Locate the cell with the specified text and output its (x, y) center coordinate. 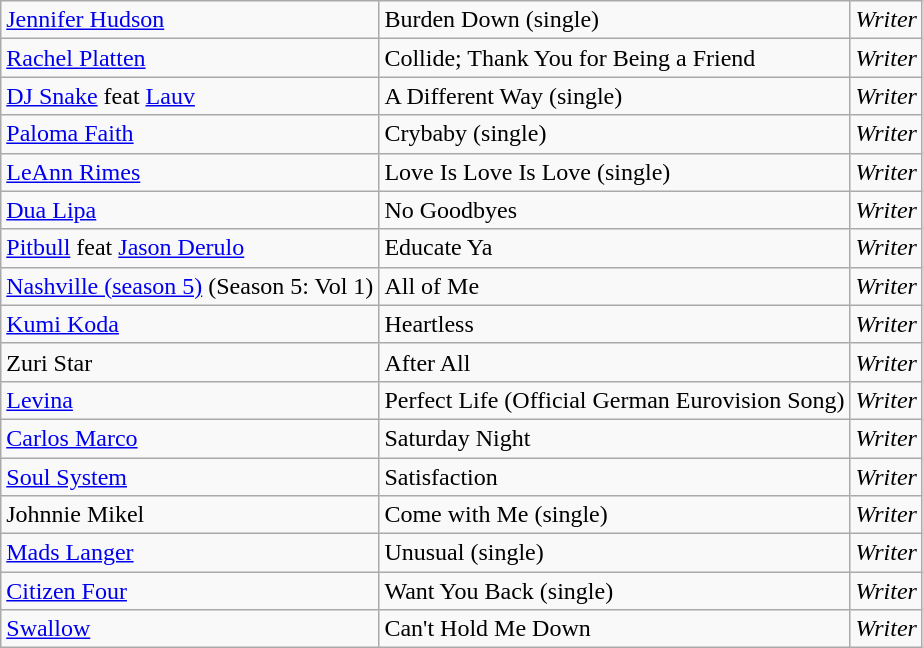
Swallow (190, 629)
Crybaby (single) (614, 134)
Satisfaction (614, 477)
Come with Me (single) (614, 515)
Educate Ya (614, 248)
Kumi Koda (190, 324)
Can't Hold Me Down (614, 629)
All of Me (614, 286)
Perfect Life (Official German Eurovision Song) (614, 400)
Heartless (614, 324)
Pitbull feat Jason Derulo (190, 248)
Soul System (190, 477)
Unusual (single) (614, 553)
Paloma Faith (190, 134)
Carlos Marco (190, 438)
Nashville (season 5) (Season 5: Vol 1) (190, 286)
After All (614, 362)
Burden Down (single) (614, 20)
Johnnie Mikel (190, 515)
Saturday Night (614, 438)
LeAnn Rimes (190, 172)
No Goodbyes (614, 210)
Want You Back (single) (614, 591)
DJ Snake feat Lauv (190, 96)
Zuri Star (190, 362)
Rachel Platten (190, 58)
Dua Lipa (190, 210)
Levina (190, 400)
Mads Langer (190, 553)
Collide; Thank You for Being a Friend (614, 58)
Jennifer Hudson (190, 20)
A Different Way (single) (614, 96)
Love Is Love Is Love (single) (614, 172)
Citizen Four (190, 591)
